For the text-containing cell, return its midpoint in (X, Y) coordinate format. 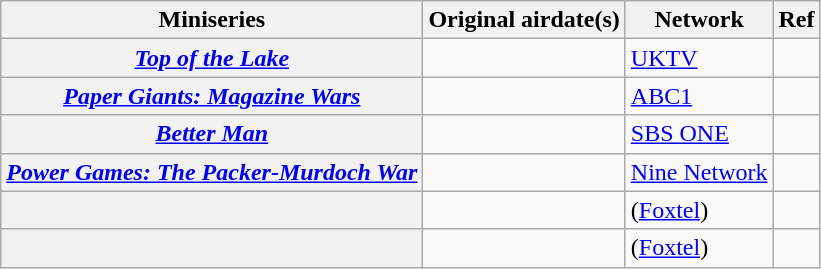
SBS ONE (699, 134)
Original airdate(s) (524, 20)
Network (699, 20)
Better Man (212, 134)
Paper Giants: Magazine Wars (212, 96)
Nine Network (699, 172)
UKTV (699, 58)
Ref (796, 20)
ABC1 (699, 96)
Miniseries (212, 20)
Power Games: The Packer-Murdoch War (212, 172)
Top of the Lake (212, 58)
